Extract the (x, y) coordinate from the center of the cell holding the provided text.  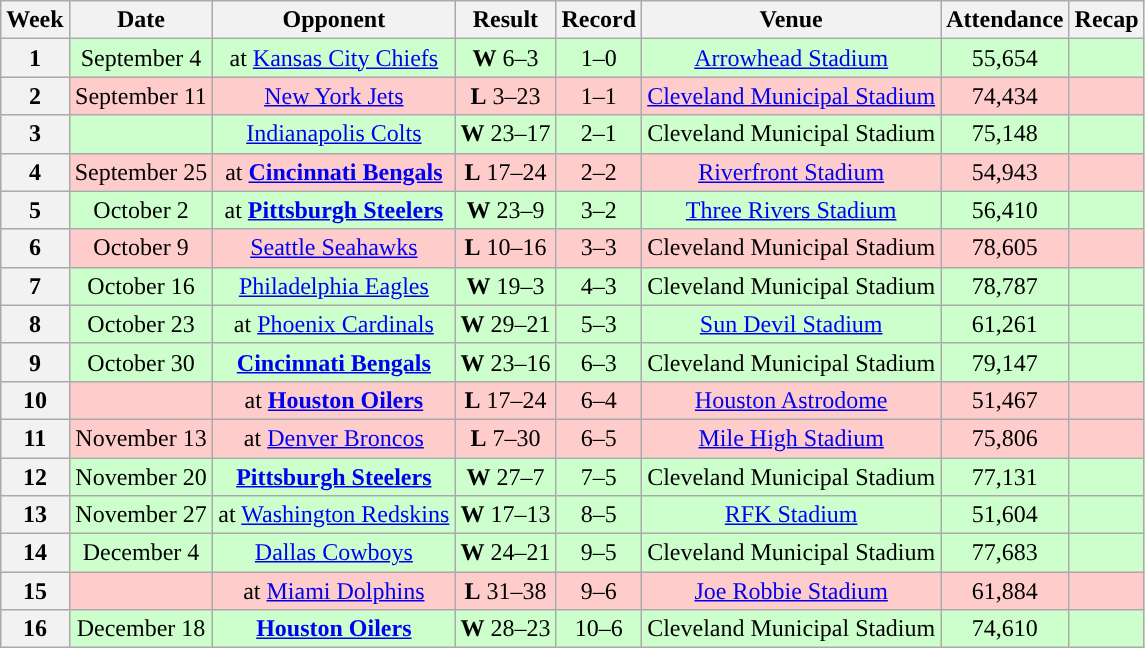
78,787 (1005, 286)
Indianapolis Colts (334, 134)
Joe Robbie Stadium (792, 591)
6–5 (599, 438)
W 6–3 (506, 58)
Attendance (1005, 20)
at Miami Dolphins (334, 591)
at Phoenix Cardinals (334, 324)
56,410 (1005, 210)
W 23–17 (506, 134)
Result (506, 20)
12 (35, 477)
W 19–3 (506, 286)
2 (35, 96)
New York Jets (334, 96)
at Kansas City Chiefs (334, 58)
Sun Devil Stadium (792, 324)
8 (35, 324)
10 (35, 400)
10–6 (599, 629)
December 4 (141, 553)
Venue (792, 20)
Three Rivers Stadium (792, 210)
74,434 (1005, 96)
74,610 (1005, 629)
61,261 (1005, 324)
4 (35, 172)
L 10–16 (506, 248)
W 17–13 (506, 515)
3–2 (599, 210)
Opponent (334, 20)
September 4 (141, 58)
October 30 (141, 362)
L 31–38 (506, 591)
Recap (1106, 20)
Philadelphia Eagles (334, 286)
December 18 (141, 629)
W 23–9 (506, 210)
Dallas Cowboys (334, 553)
L 7–30 (506, 438)
9 (35, 362)
51,467 (1005, 400)
7–5 (599, 477)
16 (35, 629)
November 27 (141, 515)
October 23 (141, 324)
Date (141, 20)
9–6 (599, 591)
at Houston Oilers (334, 400)
75,806 (1005, 438)
Seattle Seahawks (334, 248)
Record (599, 20)
at Cincinnati Bengals (334, 172)
at Washington Redskins (334, 515)
November 20 (141, 477)
8–5 (599, 515)
2–1 (599, 134)
79,147 (1005, 362)
September 11 (141, 96)
W 23–16 (506, 362)
14 (35, 553)
October 2 (141, 210)
Mile High Stadium (792, 438)
77,683 (1005, 553)
October 16 (141, 286)
11 (35, 438)
15 (35, 591)
75,148 (1005, 134)
1–0 (599, 58)
3–3 (599, 248)
L 3–23 (506, 96)
5 (35, 210)
1 (35, 58)
55,654 (1005, 58)
13 (35, 515)
W 27–7 (506, 477)
2–2 (599, 172)
5–3 (599, 324)
6–3 (599, 362)
Week (35, 20)
Arrowhead Stadium (792, 58)
Riverfront Stadium (792, 172)
4–3 (599, 286)
51,604 (1005, 515)
Houston Astrodome (792, 400)
9–5 (599, 553)
78,605 (1005, 248)
October 9 (141, 248)
6 (35, 248)
77,131 (1005, 477)
at Denver Broncos (334, 438)
1–1 (599, 96)
6–4 (599, 400)
54,943 (1005, 172)
7 (35, 286)
Houston Oilers (334, 629)
W 24–21 (506, 553)
Pittsburgh Steelers (334, 477)
RFK Stadium (792, 515)
Cincinnati Bengals (334, 362)
at Pittsburgh Steelers (334, 210)
3 (35, 134)
September 25 (141, 172)
W 29–21 (506, 324)
November 13 (141, 438)
61,884 (1005, 591)
W 28–23 (506, 629)
